Determine the (x, y) coordinate at the center of the cell enclosing the given text.  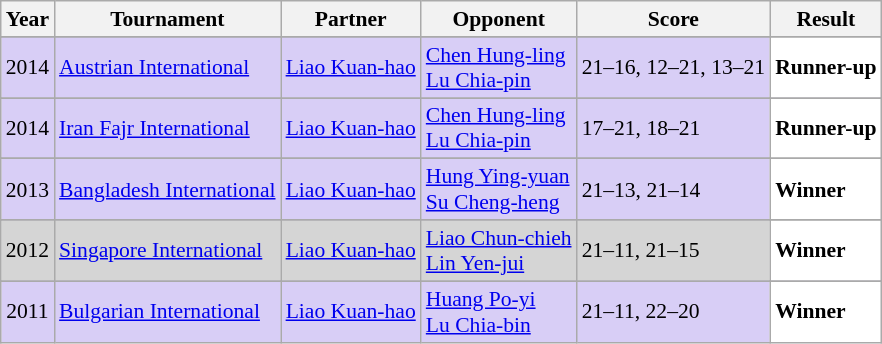
21–11, 21–15 (674, 250)
21–16, 12–21, 13–21 (674, 68)
Huang Po-yi Lu Chia-bin (499, 312)
Iran Fajr International (168, 128)
Score (674, 19)
Opponent (499, 19)
2013 (28, 190)
17–21, 18–21 (674, 128)
2011 (28, 312)
Singapore International (168, 250)
Tournament (168, 19)
Austrian International (168, 68)
Liao Chun-chieh Lin Yen-jui (499, 250)
Partner (351, 19)
Result (826, 19)
Bangladesh International (168, 190)
Year (28, 19)
21–11, 22–20 (674, 312)
21–13, 21–14 (674, 190)
2012 (28, 250)
Hung Ying-yuan Su Cheng-heng (499, 190)
Bulgarian International (168, 312)
